Pinpoint the cell where the given text exists, returning its (x, y) midpoint coordinate. 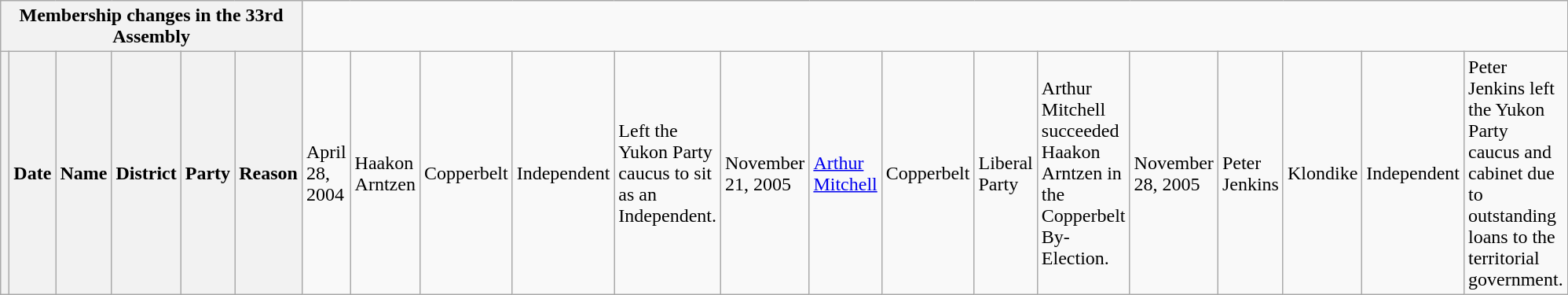
Left the Yukon Party caucus to sit as an Independent. (668, 173)
April 28, 2004 (326, 173)
Klondike (1322, 173)
November 28, 2005 (1174, 173)
Arthur Mitchell succeeded Haakon Arntzen in the Copperbelt By-Election. (1083, 173)
Party (207, 173)
Name (83, 173)
Date (33, 173)
Peter Jenkins (1251, 173)
Membership changes in the 33rd Assembly (152, 27)
Reason (269, 173)
Arthur Mitchell (845, 173)
Peter Jenkins left the Yukon Party caucus and cabinet due to outstanding loans to the territorial government. (1516, 173)
District (146, 173)
Haakon Arntzen (385, 173)
Liberal Party (1006, 173)
November 21, 2005 (765, 173)
